Extract the (x, y) coordinate from the center of the cell holding the provided text.  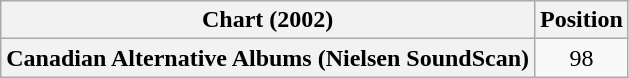
98 (582, 58)
Canadian Alternative Albums (Nielsen SoundScan) (268, 58)
Position (582, 20)
Chart (2002) (268, 20)
